Capture the cell that displays the provided text and extract its (x, y) central coordinate. 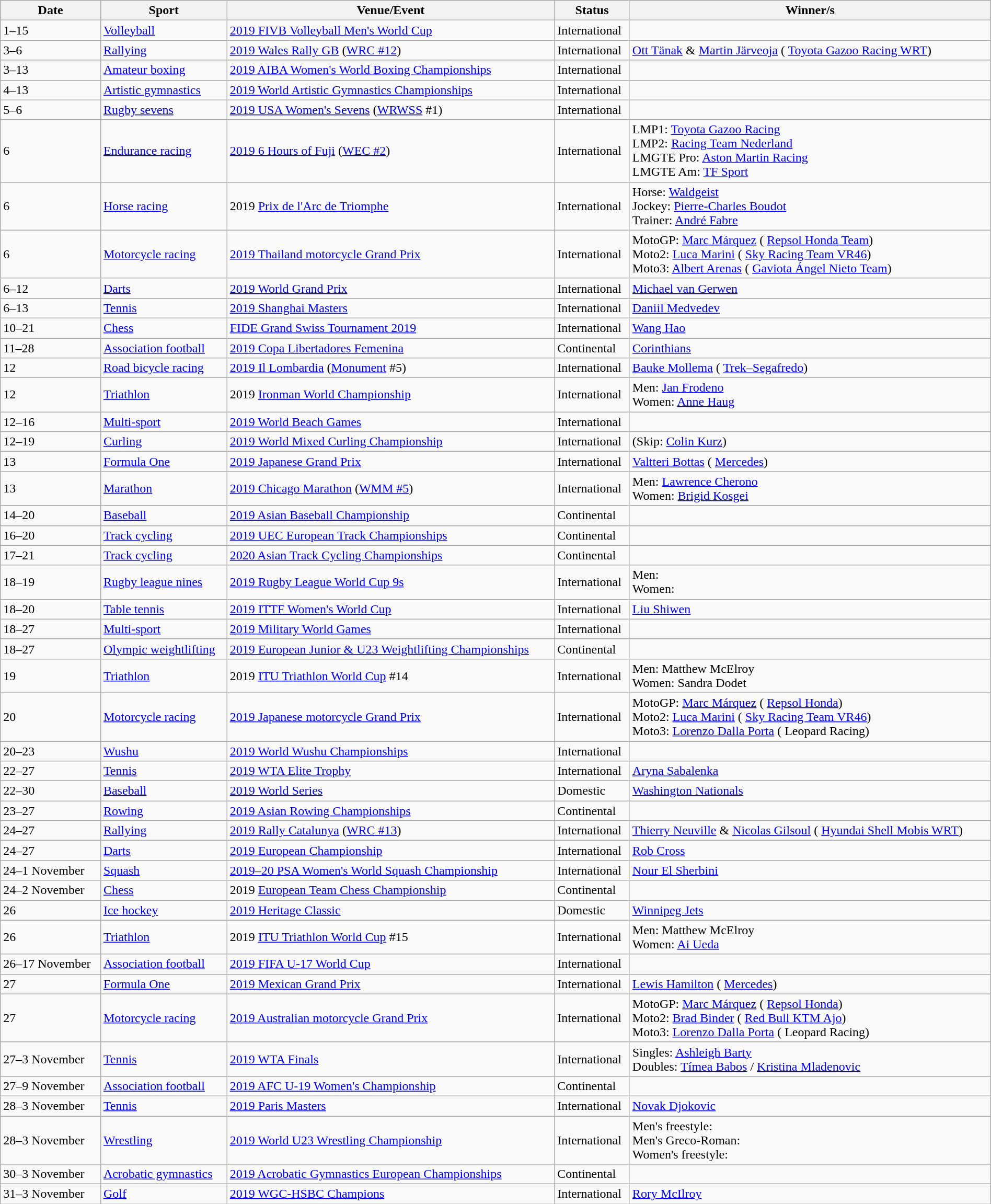
Men: Women: (810, 582)
23–27 (51, 811)
12–19 (51, 442)
2019 Copa Libertadores Femenina (391, 348)
18–20 (51, 609)
Golf (164, 1194)
6–13 (51, 308)
2019 Thailand motorcycle Grand Prix (391, 254)
6–12 (51, 288)
Wushu (164, 751)
22–30 (51, 791)
2019 WTA Elite Trophy (391, 771)
Volleyball (164, 30)
31–3 November (51, 1194)
2019 UEC European Track Championships (391, 535)
2019 Japanese motorcycle Grand Prix (391, 717)
Wang Hao (810, 328)
2019 Ironman World Championship (391, 395)
Men: Jan FrodenoWomen: Anne Haug (810, 395)
Aryna Sabalenka (810, 771)
2019 Prix de l'Arc de Triomphe (391, 206)
FIDE Grand Swiss Tournament 2019 (391, 328)
2019 AIBA Women's World Boxing Championships (391, 70)
Men: Matthew McElroyWomen: Ai Ueda (810, 937)
Endurance racing (164, 151)
17–21 (51, 555)
16–20 (51, 535)
Curling (164, 442)
3–6 (51, 50)
Winnipeg Jets (810, 910)
2019 USA Women's Sevens (WRWSS #1) (391, 110)
2019 Australian motorcycle Grand Prix (391, 1018)
27–3 November (51, 1059)
2019 European Team Chess Championship (391, 890)
Corinthians (810, 348)
2019 Mexican Grand Prix (391, 984)
4–13 (51, 90)
Rory McIlroy (810, 1194)
2019 WGC-HSBC Champions (391, 1194)
2019 World Grand Prix (391, 288)
2019 European Championship (391, 851)
Daniil Medvedev (810, 308)
MotoGP: Marc Márquez ( Repsol Honda)Moto2: Brad Binder ( Red Bull KTM Ajo)Moto3: Lorenzo Dalla Porta ( Leopard Racing) (810, 1018)
Road bicycle racing (164, 368)
2019 ITU Triathlon World Cup #14 (391, 675)
26–17 November (51, 964)
2019 Chicago Marathon (WMM #5) (391, 488)
Wrestling (164, 1140)
2019 6 Hours of Fuji (WEC #2) (391, 151)
2019 Paris Masters (391, 1106)
Liu Shiwen (810, 609)
1–15 (51, 30)
2019 World U23 Wrestling Championship (391, 1140)
12–16 (51, 422)
2019 World Series (391, 791)
Men: Lawrence CheronoWomen: Brigid Kosgei (810, 488)
2019 World Beach Games (391, 422)
MotoGP: Marc Márquez ( Repsol Honda Team)Moto2: Luca Marini ( Sky Racing Team VR46)Moto3: Albert Arenas ( Gaviota Ángel Nieto Team) (810, 254)
2019 Rally Catalunya (WRC #13) (391, 831)
2019 European Junior & U23 Weightlifting Championships (391, 649)
LMP1: Toyota Gazoo RacingLMP2: Racing Team NederlandLMGTE Pro: Aston Martin RacingLMGTE Am: TF Sport (810, 151)
Horse: WaldgeistJockey: Pierre-Charles BoudotTrainer: André Fabre (810, 206)
Olympic weightlifting (164, 649)
Bauke Mollema ( Trek–Segafredo) (810, 368)
2019 Heritage Classic (391, 910)
2019 Japanese Grand Prix (391, 462)
2019 Shanghai Masters (391, 308)
Amateur boxing (164, 70)
2019 Asian Rowing Championships (391, 811)
20–23 (51, 751)
5–6 (51, 110)
Rugby league nines (164, 582)
30–3 November (51, 1174)
10–21 (51, 328)
2019 Acrobatic Gymnastics European Championships (391, 1174)
2019 Asian Baseball Championship (391, 515)
2020 Asian Track Cycling Championships (391, 555)
Date (51, 10)
Michael van Gerwen (810, 288)
2019 Rugby League World Cup 9s (391, 582)
2019 FIFA U-17 World Cup (391, 964)
24–2 November (51, 890)
2019 Military World Games (391, 629)
Rugby sevens (164, 110)
Table tennis (164, 609)
11–28 (51, 348)
Novak Djokovic (810, 1106)
2019 World Mixed Curling Championship (391, 442)
2019 ITU Triathlon World Cup #15 (391, 937)
27–9 November (51, 1086)
Horse racing (164, 206)
Thierry Neuville & Nicolas Gilsoul ( Hyundai Shell Mobis WRT) (810, 831)
Singles: Ashleigh BartyDoubles: Tímea Babos / Kristina Mladenovic (810, 1059)
3–13 (51, 70)
Rob Cross (810, 851)
19 (51, 675)
Artistic gymnastics (164, 90)
Winner/s (810, 10)
Lewis Hamilton ( Mercedes) (810, 984)
2019 World Artistic Gymnastics Championships (391, 90)
2019 World Wushu Championships (391, 751)
Venue/Event (391, 10)
Washington Nationals (810, 791)
2019 FIVB Volleyball Men's World Cup (391, 30)
Nour El Sherbini (810, 870)
Acrobatic gymnastics (164, 1174)
2019 WTA Finals (391, 1059)
22–27 (51, 771)
Men's freestyle: Men's Greco-Roman: Women's freestyle: (810, 1140)
Valtteri Bottas ( Mercedes) (810, 462)
Squash (164, 870)
Ott Tänak & Martin Järveoja ( Toyota Gazoo Racing WRT) (810, 50)
2019 AFC U-19 Women's Championship (391, 1086)
MotoGP: Marc Márquez ( Repsol Honda)Moto2: Luca Marini ( Sky Racing Team VR46)Moto3: Lorenzo Dalla Porta ( Leopard Racing) (810, 717)
Ice hockey (164, 910)
Status (592, 10)
2019 Il Lombardia (Monument #5) (391, 368)
(Skip: Colin Kurz) (810, 442)
24–1 November (51, 870)
14–20 (51, 515)
2019 ITTF Women's World Cup (391, 609)
Men: Matthew McElroyWomen: Sandra Dodet (810, 675)
Sport (164, 10)
18–19 (51, 582)
Rowing (164, 811)
20 (51, 717)
Marathon (164, 488)
2019–20 PSA Women's World Squash Championship (391, 870)
2019 Wales Rally GB (WRC #12) (391, 50)
